From the cell containing the given text, extract its center point as [x, y] coordinate. 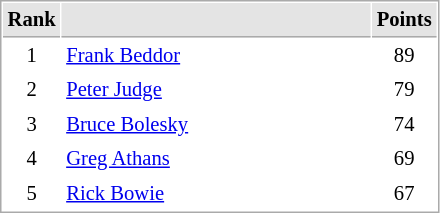
Points [404, 20]
69 [404, 158]
Rick Bowie [216, 194]
5 [32, 194]
67 [404, 194]
Rank [32, 20]
Greg Athans [216, 158]
79 [404, 90]
Peter Judge [216, 90]
Bruce Bolesky [216, 124]
4 [32, 158]
Frank Beddor [216, 56]
74 [404, 124]
3 [32, 124]
2 [32, 90]
89 [404, 56]
1 [32, 56]
